Extract the (x, y) coordinate from the center of the cell holding the provided text.  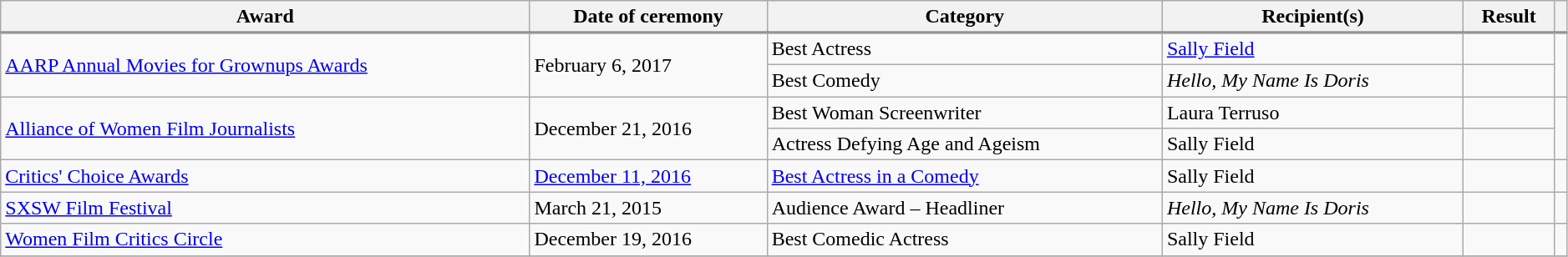
Best Comedy (964, 81)
Actress Defying Age and Ageism (964, 144)
Laura Terruso (1312, 113)
Alliance of Women Film Journalists (266, 128)
February 6, 2017 (648, 65)
Best Comedic Actress (964, 239)
Audience Award – Headliner (964, 208)
SXSW Film Festival (266, 208)
Date of ceremony (648, 17)
Award (266, 17)
Recipient(s) (1312, 17)
December 11, 2016 (648, 176)
Women Film Critics Circle (266, 239)
Result (1509, 17)
Best Actress in a Comedy (964, 176)
Best Woman Screenwriter (964, 113)
AARP Annual Movies for Grownups Awards (266, 65)
March 21, 2015 (648, 208)
December 19, 2016 (648, 239)
Category (964, 17)
December 21, 2016 (648, 128)
Best Actress (964, 49)
Critics' Choice Awards (266, 176)
